Scan for the cell matching the given text and deliver its [X, Y] coordinate at center. 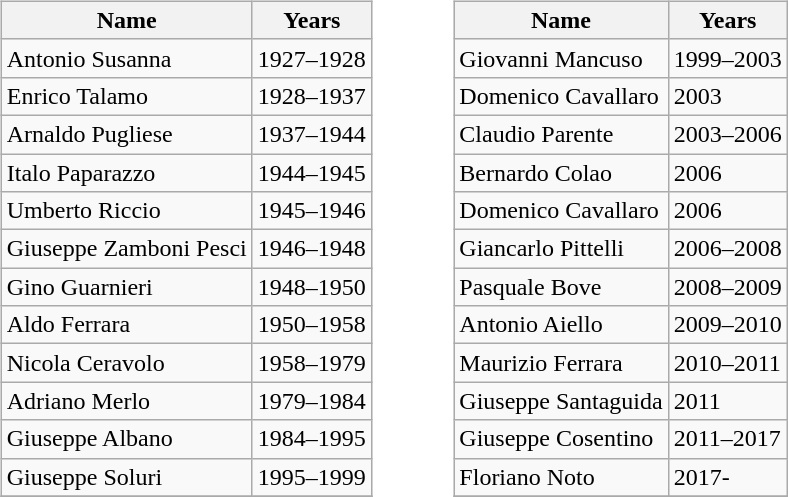
2006–2008 [728, 249]
2010–2011 [728, 363]
1927–1928 [312, 58]
Giuseppe Soluri [126, 477]
2011 [728, 401]
Giancarlo Pittelli [561, 249]
Italo Paparazzo [126, 173]
1999–2003 [728, 58]
Nicola Ceravolo [126, 363]
2009–2010 [728, 325]
2003 [728, 96]
Adriano Merlo [126, 401]
Giuseppe Santaguida [561, 401]
2003–2006 [728, 134]
Giuseppe Cosentino [561, 439]
Maurizio Ferrara [561, 363]
Arnaldo Pugliese [126, 134]
2017- [728, 477]
Pasquale Bove [561, 287]
Bernardo Colao [561, 173]
Giovanni Mancuso [561, 58]
1950–1958 [312, 325]
1928–1937 [312, 96]
Antonio Aiello [561, 325]
1979–1984 [312, 401]
Claudio Parente [561, 134]
Giuseppe Zamboni Pesci [126, 249]
1946–1948 [312, 249]
Giuseppe Albano [126, 439]
1984–1995 [312, 439]
1944–1945 [312, 173]
Aldo Ferrara [126, 325]
Enrico Talamo [126, 96]
1948–1950 [312, 287]
2008–2009 [728, 287]
2011–2017 [728, 439]
1937–1944 [312, 134]
Floriano Noto [561, 477]
Gino Guarnieri [126, 287]
1995–1999 [312, 477]
1945–1946 [312, 211]
Antonio Susanna [126, 58]
Umberto Riccio [126, 211]
1958–1979 [312, 363]
